Return (x, y) of the center of cell containing provided text 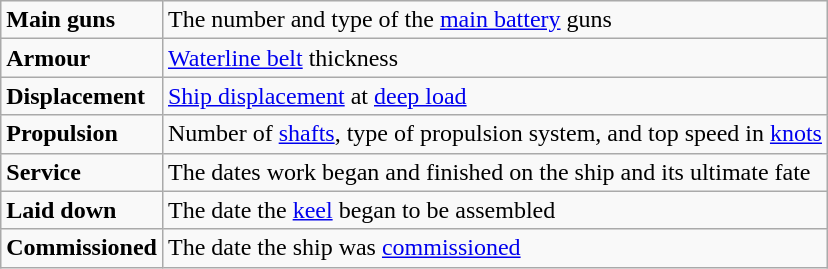
The dates work began and finished on the ship and its ultimate fate (494, 172)
Armour (82, 58)
Main guns (82, 20)
Laid down (82, 210)
Commissioned (82, 248)
Service (82, 172)
Waterline belt thickness (494, 58)
The date the ship was commissioned (494, 248)
The number and type of the main battery guns (494, 20)
Displacement (82, 96)
Ship displacement at deep load (494, 96)
The date the keel began to be assembled (494, 210)
Propulsion (82, 134)
Number of shafts, type of propulsion system, and top speed in knots (494, 134)
